Find where the given text appears and provide that cell's center as [X, Y] coordinate. 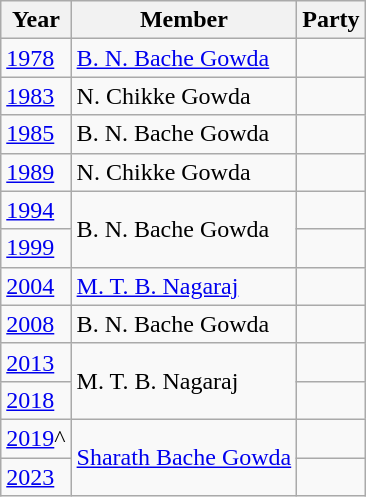
1978 [36, 58]
1999 [36, 248]
Year [36, 20]
1994 [36, 210]
1985 [36, 134]
Member [184, 20]
Sharath Bache Gowda [184, 457]
2008 [36, 324]
1983 [36, 96]
2018 [36, 400]
2019^ [36, 438]
1989 [36, 172]
2013 [36, 362]
2004 [36, 286]
2023 [36, 477]
Party [331, 20]
